Search for the cell housing the specified text and yield its (X, Y) center coordinate. 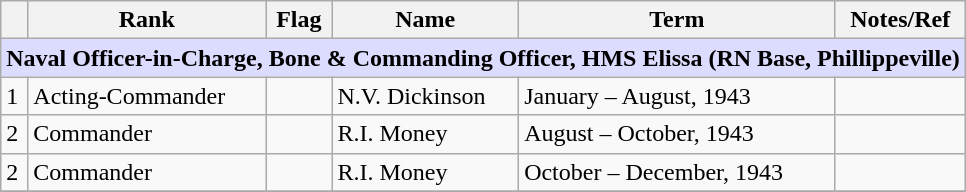
N.V. Dickinson (426, 96)
1 (14, 96)
January – August, 1943 (677, 96)
Name (426, 20)
Acting-Commander (147, 96)
Rank (147, 20)
October – December, 1943 (677, 172)
Flag (299, 20)
August – October, 1943 (677, 134)
Notes/Ref (900, 20)
Naval Officer-in-Charge, Bone & Commanding Officer, HMS Elissa (RN Base, Phillippeville) (484, 58)
Term (677, 20)
